Locate the cell with the specified text and output its (X, Y) center coordinate. 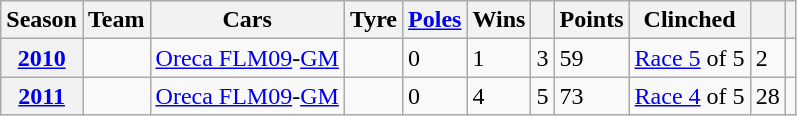
Race 5 of 5 (690, 58)
Poles (435, 20)
Clinched (690, 20)
5 (542, 96)
Season (42, 20)
3 (542, 58)
28 (768, 96)
Wins (499, 20)
2011 (42, 96)
4 (499, 96)
1 (499, 58)
2 (768, 58)
Cars (247, 20)
73 (592, 96)
Points (592, 20)
59 (592, 58)
Team (116, 20)
2010 (42, 58)
Tyre (373, 20)
Race 4 of 5 (690, 96)
